Output the (X, Y) coordinate of the center of the cell containing the given text.  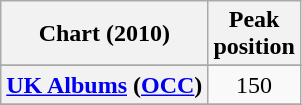
Chart (2010) (104, 34)
150 (254, 85)
UK Albums (OCC) (104, 85)
Peakposition (254, 34)
